Identify which cell holds the provided text, then report its [x, y] central coordinate. 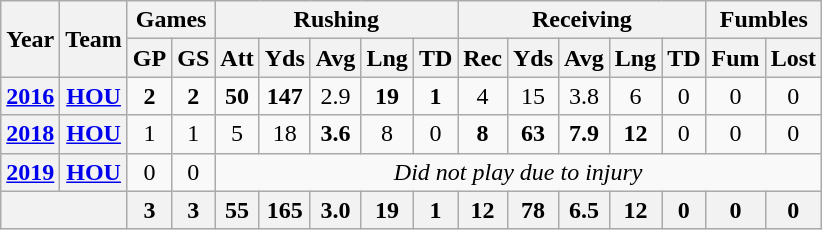
6.5 [584, 210]
Team [94, 39]
15 [532, 96]
Rushing [336, 20]
165 [284, 210]
18 [284, 134]
Fum [736, 58]
55 [237, 210]
50 [237, 96]
GP [149, 58]
Rec [483, 58]
GS [194, 58]
Att [237, 58]
Lost [793, 58]
2019 [30, 172]
2.9 [336, 96]
3.0 [336, 210]
78 [532, 210]
6 [635, 96]
Did not play due to injury [518, 172]
Receiving [582, 20]
3.8 [584, 96]
63 [532, 134]
7.9 [584, 134]
3.6 [336, 134]
2016 [30, 96]
Fumbles [764, 20]
5 [237, 134]
4 [483, 96]
Year [30, 39]
147 [284, 96]
Games [170, 20]
2018 [30, 134]
